Locate the cell with the specified text and output its (x, y) center coordinate. 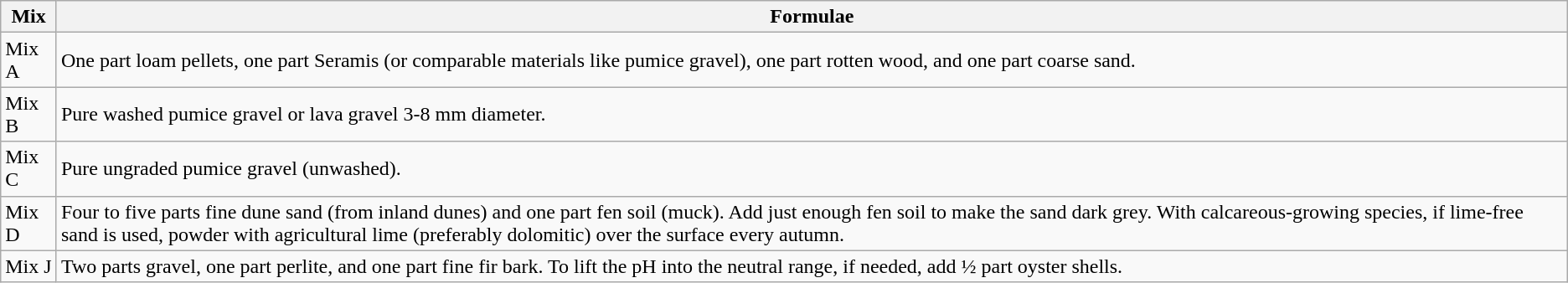
Mix C (28, 169)
One part loam pellets, one part Seramis (or comparable materials like pumice gravel), one part rotten wood, and one part coarse sand. (812, 60)
Mix J (28, 266)
Formulae (812, 17)
Two parts gravel, one part perlite, and one part fine fir bark. To lift the pH into the neutral range, if needed, add ½ part oyster shells. (812, 266)
Mix B (28, 114)
Mix (28, 17)
Mix D (28, 223)
Pure washed pumice gravel or lava gravel 3-8 mm diameter. (812, 114)
Mix A (28, 60)
Pure ungraded pumice gravel (unwashed). (812, 169)
